Capture the cell that displays the provided text and extract its [X, Y] central coordinate. 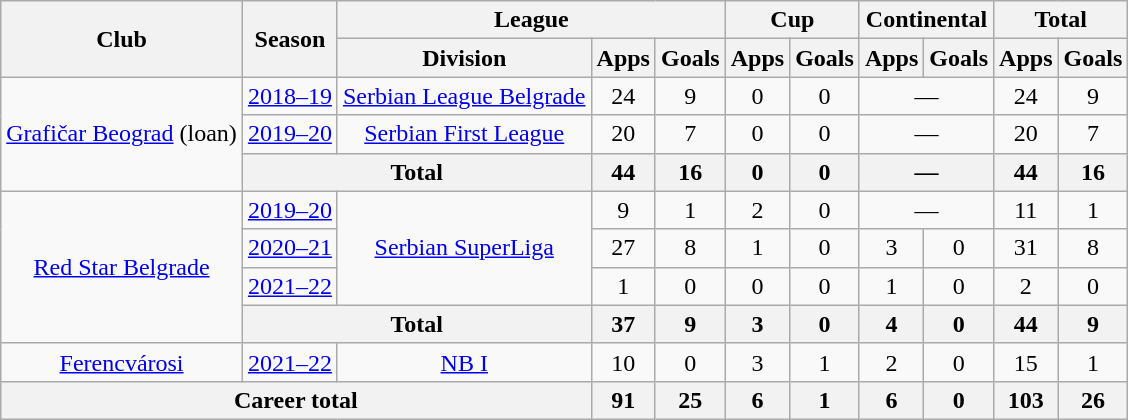
Career total [296, 400]
11 [1026, 210]
103 [1026, 400]
Club [122, 39]
Serbian First League [464, 134]
Division [464, 58]
NB I [464, 362]
Cup [792, 20]
4 [891, 324]
Continental [926, 20]
Serbian SuperLiga [464, 248]
Grafičar Beograd (loan) [122, 134]
Season [290, 39]
10 [623, 362]
2018–19 [290, 96]
37 [623, 324]
Red Star Belgrade [122, 267]
26 [1093, 400]
31 [1026, 248]
2020–21 [290, 248]
25 [690, 400]
91 [623, 400]
27 [623, 248]
Ferencvárosi [122, 362]
League [531, 20]
15 [1026, 362]
Serbian League Belgrade [464, 96]
